Return [x, y] of the center of cell containing provided text 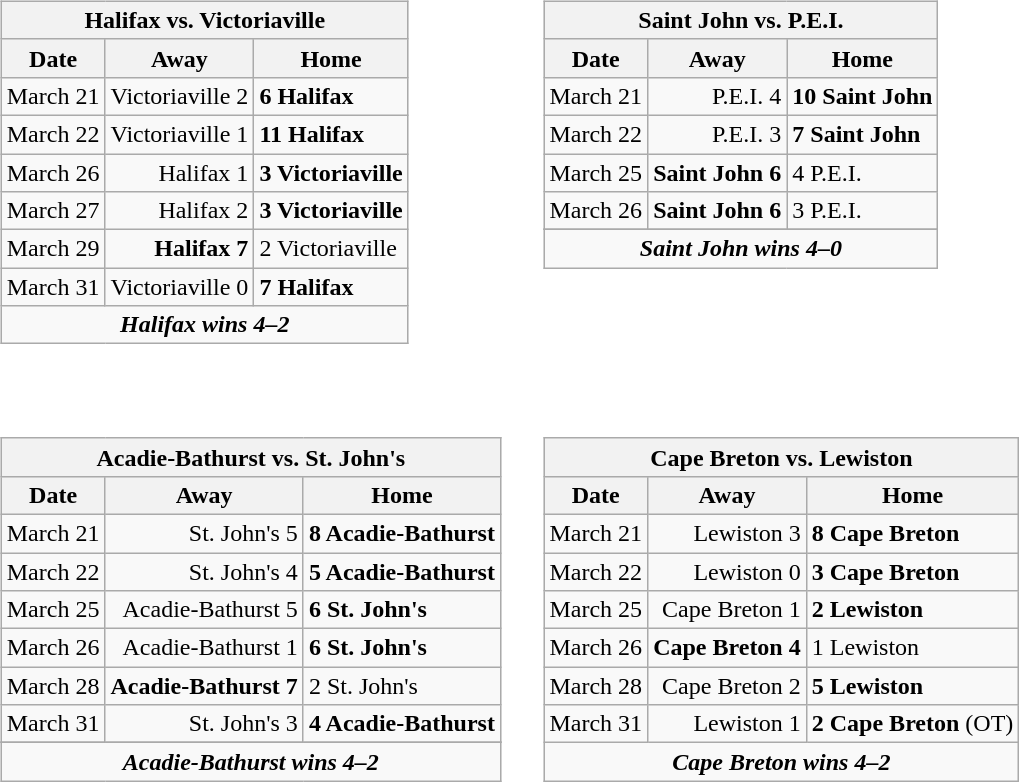
6 Halifax [331, 96]
Halifax vs. Victoriaville [204, 20]
11 Halifax [331, 134]
8 Cape Breton [912, 533]
4 Acadie-Bathurst [402, 724]
2 Lewiston [912, 610]
St. John's 5 [204, 533]
2 Cape Breton (OT) [912, 724]
Victoriaville 0 [180, 287]
Lewiston 1 [728, 724]
Acadie-Bathurst 7 [204, 686]
2 Victoriaville [331, 249]
Victoriaville 1 [180, 134]
5 Lewiston [912, 686]
1 Lewiston [912, 648]
March 29 [53, 249]
3 Cape Breton [912, 571]
7 Saint John [862, 134]
Saint John wins 4–0 [741, 249]
Halifax 7 [180, 249]
Halifax 1 [180, 173]
St. John's 3 [204, 724]
Halifax 2 [180, 211]
2 St. John's [402, 686]
P.E.I. 4 [718, 96]
10 Saint John [862, 96]
Cape Breton 2 [728, 686]
4 P.E.I. [862, 173]
Victoriaville 2 [180, 96]
Lewiston 3 [728, 533]
Halifax wins 4–2 [204, 325]
Acadie-Bathurst 5 [204, 610]
7 Halifax [331, 287]
8 Acadie-Bathurst [402, 533]
Cape Breton vs. Lewiston [782, 457]
Lewiston 0 [728, 571]
Acadie-Bathurst vs. St. John's [250, 457]
Cape Breton wins 4–2 [782, 762]
Saint John vs. P.E.I. [741, 20]
Acadie-Bathurst 1 [204, 648]
5 Acadie-Bathurst [402, 571]
March 27 [53, 211]
Cape Breton 4 [728, 648]
Acadie-Bathurst wins 4–2 [250, 762]
St. John's 4 [204, 571]
P.E.I. 3 [718, 134]
3 P.E.I. [862, 211]
Cape Breton 1 [728, 610]
